Output the [x, y] coordinate of the center of the cell containing the given text.  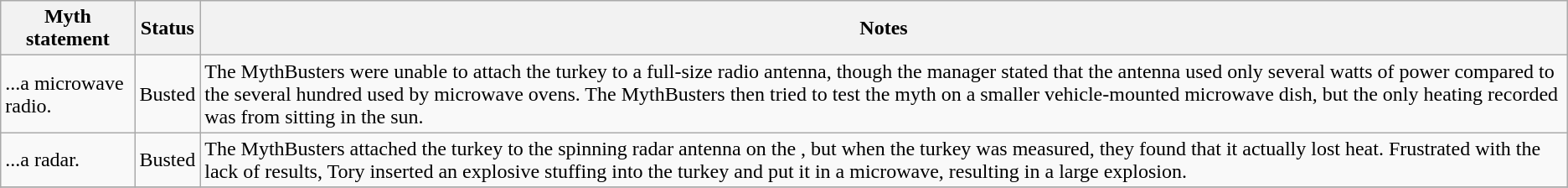
...a radar. [68, 159]
Status [168, 29]
Myth statement [68, 29]
...a microwave radio. [68, 94]
Notes [885, 29]
